Detect which cell encompasses the target text, then output its [X, Y] center coordinate. 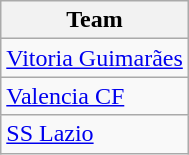
SS Lazio [95, 134]
Valencia CF [95, 96]
Vitoria Guimarães [95, 58]
Team [95, 20]
